Scan for the cell matching the given text and deliver its (X, Y) coordinate at center. 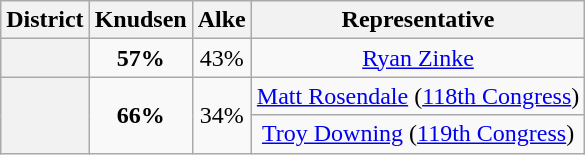
66% (140, 115)
District (45, 20)
Matt Rosendale (118th Congress) (418, 96)
43% (222, 58)
Alke (222, 20)
34% (222, 115)
Troy Downing (119th Congress) (418, 134)
Representative (418, 20)
57% (140, 58)
Knudsen (140, 20)
Ryan Zinke (418, 58)
